Pinpoint the cell where the given text exists, returning its (X, Y) midpoint coordinate. 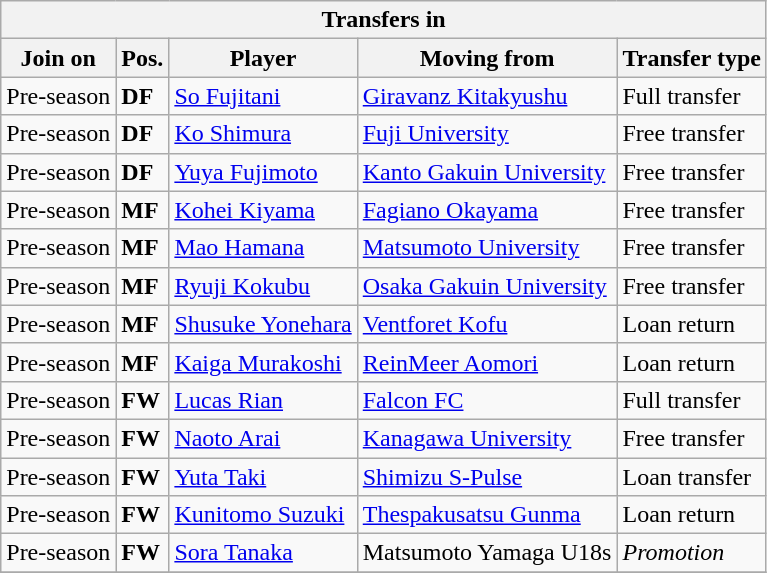
Loan transfer (692, 477)
Ventforet Kofu (487, 324)
Giravanz Kitakyushu (487, 96)
Join on (58, 58)
Shimizu S-Pulse (487, 477)
Transfers in (384, 20)
Kanagawa University (487, 438)
Player (263, 58)
Kunitomo Suzuki (263, 515)
Shusuke Yonehara (263, 324)
Kaiga Murakoshi (263, 362)
Mao Hamana (263, 248)
Thespakusatsu Gunma (487, 515)
Naoto Arai (263, 438)
Matsumoto Yamaga U18s (487, 553)
Matsumoto University (487, 248)
Lucas Rian (263, 400)
Fuji University (487, 134)
So Fujitani (263, 96)
Transfer type (692, 58)
Moving from (487, 58)
ReinMeer Aomori (487, 362)
Fagiano Okayama (487, 210)
Sora Tanaka (263, 553)
Yuta Taki (263, 477)
Ko Shimura (263, 134)
Falcon FC (487, 400)
Pos. (142, 58)
Kanto Gakuin University (487, 172)
Yuya Fujimoto (263, 172)
Osaka Gakuin University (487, 286)
Ryuji Kokubu (263, 286)
Promotion (692, 553)
Kohei Kiyama (263, 210)
